Output the [X, Y] coordinate of the center of the cell containing the given text.  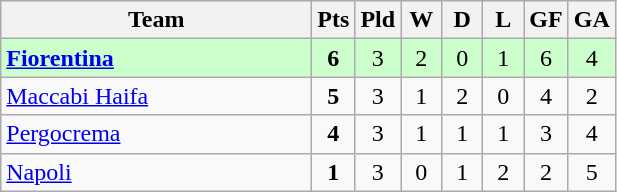
W [422, 20]
Fiorentina [156, 58]
Napoli [156, 172]
Maccabi Haifa [156, 96]
Pld [378, 20]
GA [592, 20]
Pts [334, 20]
Pergocrema [156, 134]
D [462, 20]
L [504, 20]
Team [156, 20]
GF [546, 20]
